Extract the (x, y) coordinate from the center of the cell holding the provided text.  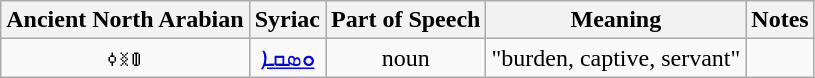
ܘܣܩܐ (287, 58)
"burden, captive, servant" (616, 58)
Notes (780, 20)
Syriac (287, 20)
noun (406, 58)
Ancient North Arabian (125, 20)
𐩥𐩯𐩤 (125, 58)
Meaning (616, 20)
Part of Speech (406, 20)
